Detect which cell encompasses the target text, then output its (x, y) center coordinate. 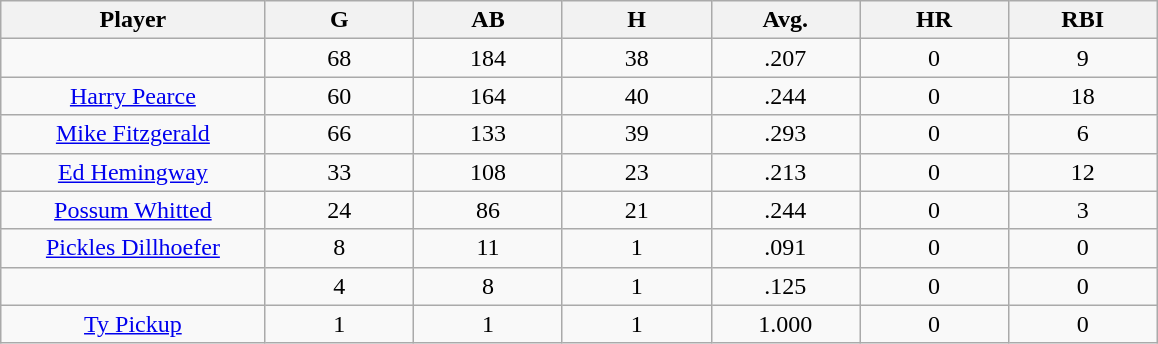
38 (636, 58)
Pickles Dillhoefer (133, 248)
86 (488, 210)
6 (1082, 134)
Ed Hemingway (133, 172)
3 (1082, 210)
RBI (1082, 20)
G (340, 20)
21 (636, 210)
Mike Fitzgerald (133, 134)
23 (636, 172)
4 (340, 286)
Avg. (786, 20)
Harry Pearce (133, 96)
.125 (786, 286)
HR (934, 20)
39 (636, 134)
H (636, 20)
12 (1082, 172)
40 (636, 96)
133 (488, 134)
66 (340, 134)
.091 (786, 248)
164 (488, 96)
1.000 (786, 324)
24 (340, 210)
68 (340, 58)
.213 (786, 172)
9 (1082, 58)
33 (340, 172)
18 (1082, 96)
.207 (786, 58)
60 (340, 96)
108 (488, 172)
Ty Pickup (133, 324)
184 (488, 58)
.293 (786, 134)
AB (488, 20)
Player (133, 20)
11 (488, 248)
Possum Whitted (133, 210)
